Determine the [X, Y] coordinate at the center of the cell enclosing the given text.  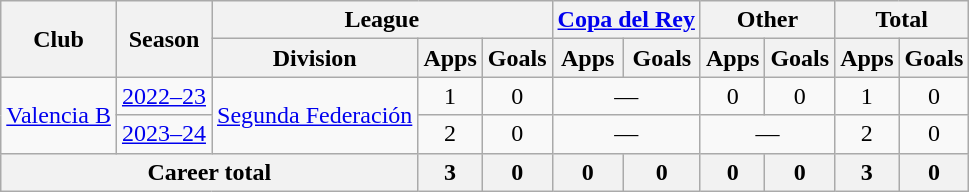
Career total [210, 172]
Season [164, 39]
Valencia B [59, 115]
2023–24 [164, 134]
Division [315, 58]
League [382, 20]
Segunda Federación [315, 115]
Other [767, 20]
2022–23 [164, 96]
Total [902, 20]
Copa del Rey [626, 20]
Club [59, 39]
